Provide the (x, y) coordinate of the cell's center where the given text is located.  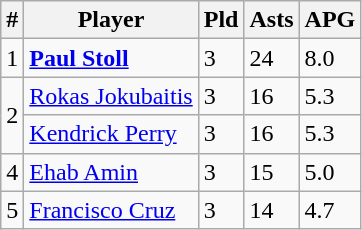
5.0 (330, 172)
Player (111, 20)
Ehab Amin (111, 172)
Kendrick Perry (111, 134)
# (12, 20)
Pld (221, 20)
4.7 (330, 210)
2 (12, 115)
Francisco Cruz (111, 210)
1 (12, 58)
Rokas Jokubaitis (111, 96)
4 (12, 172)
14 (272, 210)
24 (272, 58)
15 (272, 172)
Asts (272, 20)
Paul Stoll (111, 58)
5 (12, 210)
8.0 (330, 58)
APG (330, 20)
